Identify which cell holds the provided text, then report its (x, y) central coordinate. 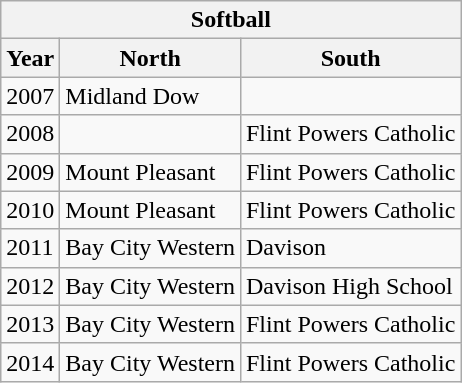
Davison High School (350, 286)
Midland Dow (150, 96)
South (350, 58)
2014 (30, 362)
Davison (350, 248)
2010 (30, 210)
Year (30, 58)
Softball (231, 20)
2008 (30, 134)
2007 (30, 96)
North (150, 58)
2009 (30, 172)
2012 (30, 286)
2013 (30, 324)
2011 (30, 248)
